Provide the (X, Y) coordinate of the cell's center where the given text is located.  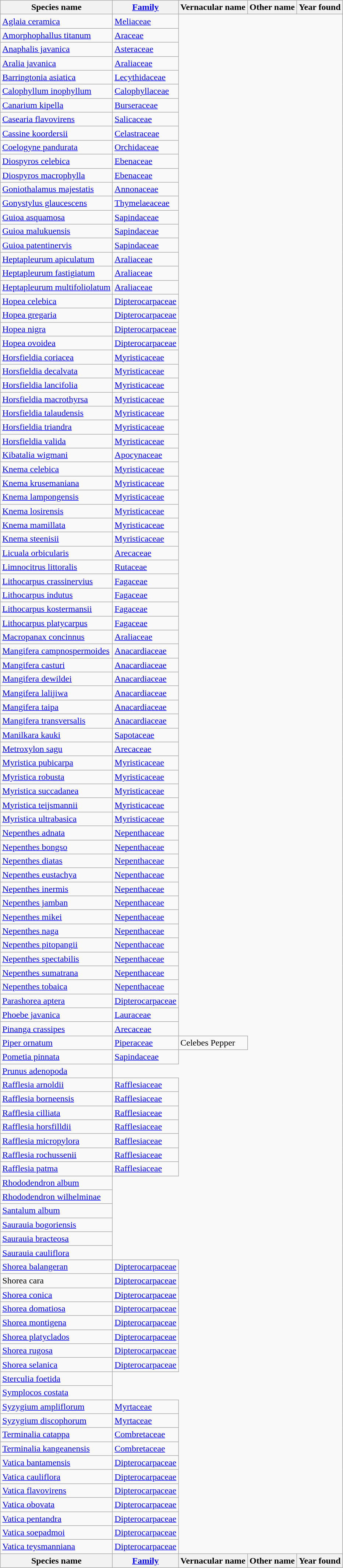
Sapotaceae (146, 735)
Saurauia bogoriensis (57, 1225)
Vatica cauliflora (57, 1476)
Myristica succadanea (57, 791)
Myristica robusta (57, 777)
Heptapleurum apiculatum (57, 259)
Horsfieldia talaudensis (57, 413)
Vatica pentandra (57, 1519)
Shorea conica (57, 1294)
Nepenthes inermis (57, 889)
Nepenthes bongso (57, 847)
Rafflesia borneensis (57, 1099)
Mangifera dewildei (57, 679)
Salicaceae (146, 119)
Diospyros macrophylla (57, 175)
Mangifera taipa (57, 707)
Vatica obovata (57, 1504)
Canarium kipella (57, 105)
Rafflesia horsfilldii (57, 1127)
Rhododendron album (57, 1183)
Annonaceae (146, 189)
Nepenthes spectabilis (57, 959)
Saurauia cauliflora (57, 1253)
Mangifera transversalis (57, 721)
Licuala orbicularis (57, 553)
Nepenthes naga (57, 931)
Phoebe javanica (57, 1015)
Knema krusemaniana (57, 483)
Piperaceae (146, 1043)
Mangifera lalijiwa (57, 693)
Shorea balangeran (57, 1267)
Lithocarpus crassinervius (57, 581)
Sterculia foetida (57, 1379)
Heptapleurum multifoliolatum (57, 287)
Prunus adenopoda (57, 1071)
Metroxylon sagu (57, 749)
Terminalia catappa (57, 1435)
Guioa patentinervis (57, 245)
Nepenthes eustachya (57, 875)
Calophyllaceae (146, 91)
Horsfieldia lancifolia (57, 385)
Hopea ovoidea (57, 343)
Knema celebica (57, 469)
Gonystylus glaucescens (57, 203)
Vatica teysmanniana (57, 1547)
Nepenthes sumatrana (57, 973)
Casearia flavovirens (57, 119)
Heptapleurum fastigiatum (57, 273)
Mangifera campnospermoides (57, 651)
Thymelaeaceae (146, 203)
Saurauia bracteosa (57, 1239)
Celastraceae (146, 133)
Shorea platyclados (57, 1337)
Vatica bantamensis (57, 1462)
Parashorea aptera (57, 1001)
Myristica teijsmannii (57, 805)
Cassine koordersii (57, 133)
Vatica flavovirens (57, 1490)
Lecythidaceae (146, 77)
Vatica soepadmoi (57, 1533)
Syzygium ampliflorum (57, 1407)
Shorea cara (57, 1281)
Horsfieldia triandra (57, 427)
Shorea rugosa (57, 1351)
Rafflesia patma (57, 1169)
Lithocarpus indutus (57, 595)
Horsfieldia decalvata (57, 371)
Nepenthes mikei (57, 917)
Rhododendron wilhelminae (57, 1197)
Aralia javanica (57, 63)
Meliaceae (146, 21)
Lithocarpus kostermansii (57, 609)
Guioa malukuensis (57, 231)
Shorea selanica (57, 1365)
Nepenthes diatas (57, 861)
Hopea gregaria (57, 315)
Mangifera casturi (57, 665)
Knema steenisii (57, 539)
Shorea montigena (57, 1323)
Myristica ultrabasica (57, 819)
Myristica pubicarpa (57, 763)
Nepenthes jamban (57, 903)
Barringtonia asiatica (57, 77)
Santalum album (57, 1211)
Syzygium discophorum (57, 1421)
Limnocitrus littoralis (57, 567)
Knema mamillata (57, 525)
Nepenthes pitopangii (57, 945)
Shorea domatiosa (57, 1309)
Pinanga crassipes (57, 1029)
Calophyllum inophyllum (57, 91)
Guioa asquamosa (57, 217)
Symplocos costata (57, 1393)
Amorphophallus titanum (57, 35)
Horsfieldia coriacea (57, 357)
Lithocarpus platycarpus (57, 623)
Diospyros celebica (57, 161)
Nepenthes tobaica (57, 987)
Pometia pinnata (57, 1057)
Lauraceae (146, 1015)
Asteraceae (146, 49)
Rafflesia arnoldii (57, 1085)
Rafflesia cilliata (57, 1113)
Coelogyne pandurata (57, 147)
Knema lampongensis (57, 497)
Piper ornatum (57, 1043)
Orchidaceae (146, 147)
Rutaceae (146, 567)
Anaphalis javanica (57, 49)
Manilkara kauki (57, 735)
Apocynaceae (146, 455)
Kibatalia wigmani (57, 455)
Nepenthes adnata (57, 833)
Hopea celebica (57, 301)
Horsfieldia macrothyrsa (57, 399)
Knema losirensis (57, 511)
Goniothalamus majestatis (57, 189)
Burseraceae (146, 105)
Macropanax concinnus (57, 637)
Aglaia ceramica (57, 21)
Araceae (146, 35)
Rafflesia micropylora (57, 1141)
Hopea nigra (57, 329)
Horsfieldia valida (57, 441)
Terminalia kangeanensis (57, 1449)
Celebes Pepper (213, 1043)
Rafflesia rochussenii (57, 1155)
